Identify which cell holds the provided text, then report its (X, Y) central coordinate. 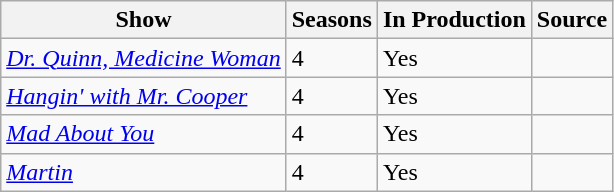
Dr. Quinn, Medicine Woman (144, 58)
Mad About You (144, 134)
Show (144, 20)
Martin (144, 172)
Seasons (332, 20)
Source (572, 20)
Hangin' with Mr. Cooper (144, 96)
In Production (454, 20)
